Scan for the cell matching the given text and deliver its (x, y) coordinate at center. 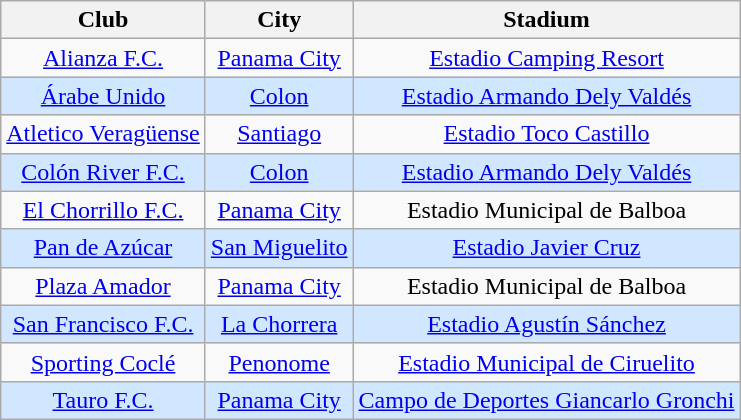
Club (104, 20)
Estadio Agustín Sánchez (546, 324)
El Chorrillo F.C. (104, 210)
Colón River F.C. (104, 172)
Stadium (546, 20)
Estadio Municipal de Ciruelito (546, 362)
Estadio Toco Castillo (546, 134)
Sporting Coclé (104, 362)
Pan de Azúcar (104, 248)
City (279, 20)
Atletico Veragüense (104, 134)
San Francisco F.C. (104, 324)
San Miguelito (279, 248)
La Chorrera (279, 324)
Alianza F.C. (104, 58)
Estadio Javier Cruz (546, 248)
Campo de Deportes Giancarlo Gronchi (546, 400)
Tauro F.C. (104, 400)
Plaza Amador (104, 286)
Penonome (279, 362)
Estadio Camping Resort (546, 58)
Santiago (279, 134)
Árabe Unido (104, 96)
